Search for the cell housing the specified text and yield its [X, Y] center coordinate. 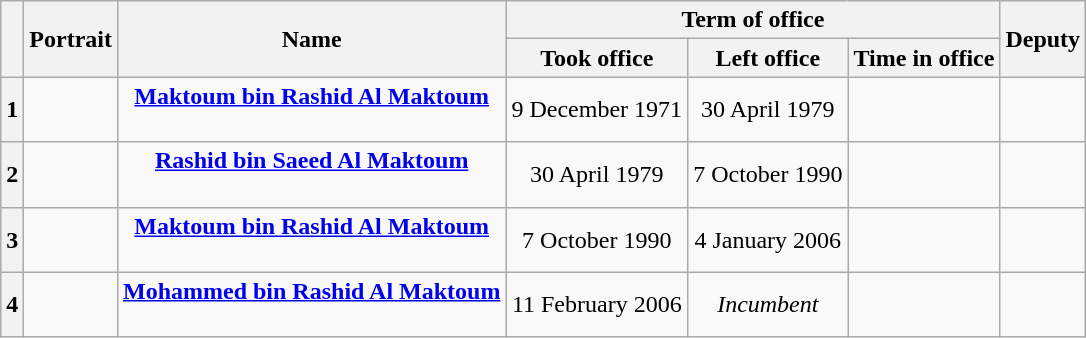
Time in office [924, 58]
Rashid bin Saeed Al Maktoum [311, 174]
3 [12, 240]
Mohammed bin Rashid Al Maktoum [311, 304]
Left office [768, 58]
4 [12, 304]
9 December 1971 [597, 110]
Term of office [753, 20]
4 January 2006 [768, 240]
2 [12, 174]
Name [311, 39]
11 February 2006 [597, 304]
Incumbent [768, 304]
1 [12, 110]
Portrait [71, 39]
Deputy [1043, 39]
Took office [597, 58]
